Identify which cell holds the provided text, then report its [x, y] central coordinate. 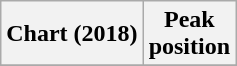
Peak position [189, 34]
Chart (2018) [72, 34]
